Pinpoint the cell where the given text exists, returning its (x, y) midpoint coordinate. 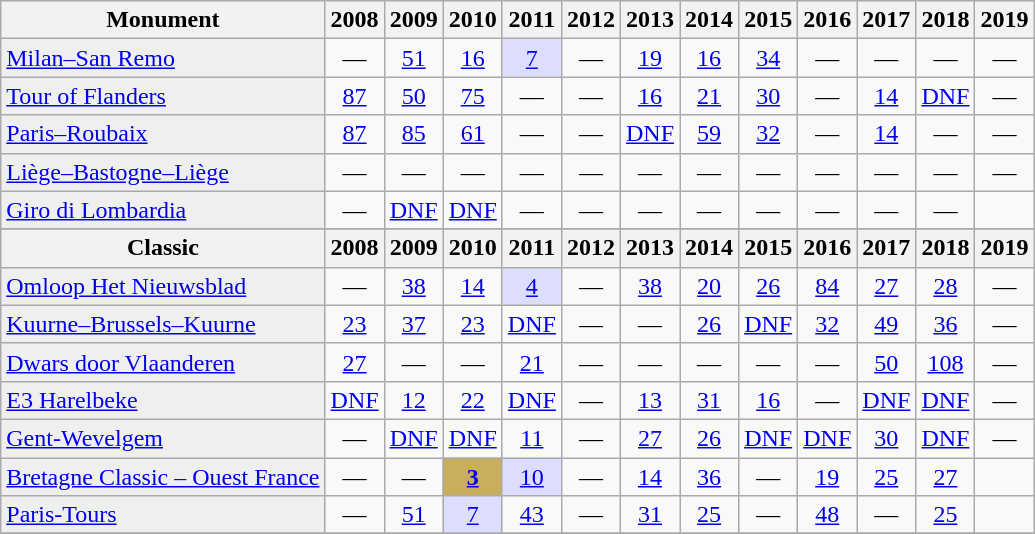
85 (414, 134)
Bretagne Classic – Ouest France (163, 477)
4 (532, 286)
61 (472, 134)
E3 Harelbeke (163, 400)
28 (946, 286)
11 (532, 438)
75 (472, 96)
Kuurne–Brussels–Kuurne (163, 324)
Tour of Flanders (163, 96)
Dwars door Vlaanderen (163, 362)
Paris–Roubaix (163, 134)
108 (946, 362)
3 (472, 477)
12 (414, 400)
Classic (163, 248)
43 (532, 515)
Omloop Het Nieuwsblad (163, 286)
22 (472, 400)
84 (828, 286)
13 (650, 400)
Giro di Lombardia (163, 210)
10 (532, 477)
48 (828, 515)
Gent-Wevelgem (163, 438)
34 (768, 58)
Milan–San Remo (163, 58)
59 (710, 134)
20 (710, 286)
Liège–Bastogne–Liège (163, 172)
Monument (163, 20)
Paris-Tours (163, 515)
49 (886, 324)
37 (414, 324)
